Determine the (X, Y) coordinate at the center of the cell enclosing the given text.  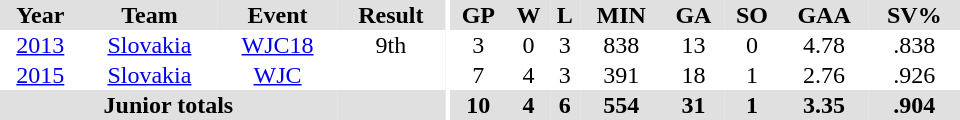
4.78 (824, 45)
18 (694, 75)
WJC18 (278, 45)
9th (391, 45)
.926 (914, 75)
SO (752, 15)
7 (478, 75)
2.76 (824, 75)
10 (478, 105)
Year (40, 15)
SV% (914, 15)
MIN (622, 15)
3.35 (824, 105)
GP (478, 15)
.838 (914, 45)
13 (694, 45)
6 (565, 105)
W (528, 15)
L (565, 15)
Result (391, 15)
554 (622, 105)
31 (694, 105)
2013 (40, 45)
838 (622, 45)
Junior totals (168, 105)
GA (694, 15)
391 (622, 75)
Team (150, 15)
WJC (278, 75)
2015 (40, 75)
GAA (824, 15)
Event (278, 15)
.904 (914, 105)
